For the text-containing cell, return its midpoint in (X, Y) coordinate format. 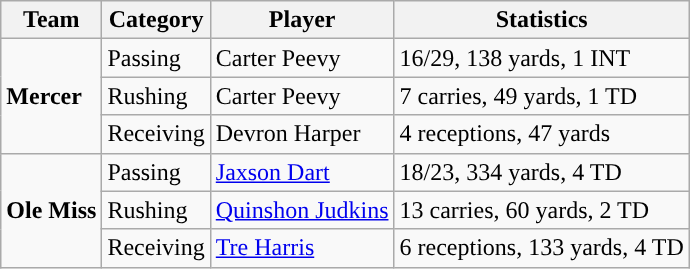
Jaxson Dart (302, 172)
4 receptions, 47 yards (542, 134)
Category (156, 20)
16/29, 138 yards, 1 INT (542, 58)
Statistics (542, 20)
7 carries, 49 yards, 1 TD (542, 96)
Devron Harper (302, 134)
Tre Harris (302, 248)
Player (302, 20)
Ole Miss (52, 210)
Team (52, 20)
Quinshon Judkins (302, 210)
Mercer (52, 96)
6 receptions, 133 yards, 4 TD (542, 248)
18/23, 334 yards, 4 TD (542, 172)
13 carries, 60 yards, 2 TD (542, 210)
